Locate the cell with the specified text and output its [X, Y] center coordinate. 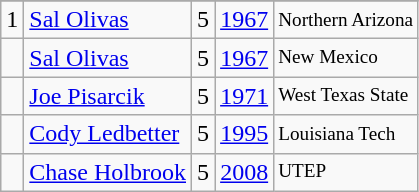
UTEP [346, 172]
Cody Ledbetter [108, 134]
Northern Arizona [346, 20]
West Texas State [346, 96]
New Mexico [346, 58]
1995 [244, 134]
Chase Holbrook [108, 172]
Joe Pisarcik [108, 96]
2008 [244, 172]
Louisiana Tech [346, 134]
1 [12, 20]
1971 [244, 96]
